Determine the (X, Y) coordinate at the center of the cell enclosing the given text.  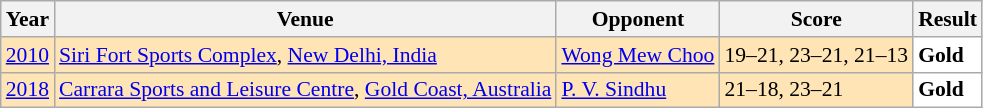
Carrara Sports and Leisure Centre, Gold Coast, Australia (305, 90)
Wong Mew Choo (638, 55)
19–21, 23–21, 21–13 (816, 55)
Result (948, 19)
Opponent (638, 19)
2018 (28, 90)
Siri Fort Sports Complex, New Delhi, India (305, 55)
2010 (28, 55)
Year (28, 19)
P. V. Sindhu (638, 90)
Venue (305, 19)
Score (816, 19)
21–18, 23–21 (816, 90)
